Provide the (x, y) coordinate of the cell's center where the given text is located.  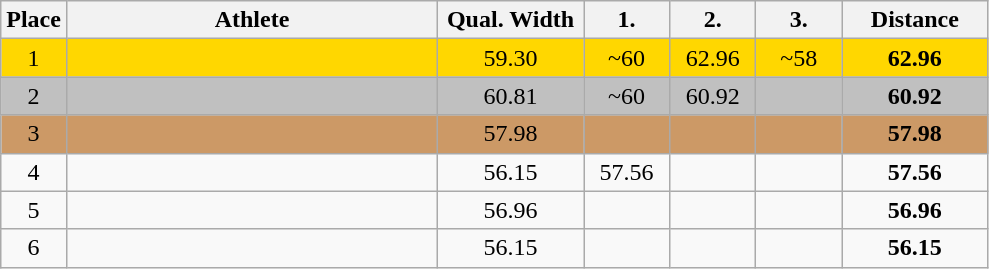
Place (34, 20)
Distance (915, 20)
1. (627, 20)
2 (34, 96)
59.30 (511, 58)
4 (34, 172)
Qual. Width (511, 20)
3. (799, 20)
3 (34, 134)
1 (34, 58)
6 (34, 248)
~58 (799, 58)
5 (34, 210)
60.81 (511, 96)
2. (713, 20)
Athlete (252, 20)
